Determine the [x, y] coordinate at the center of the cell enclosing the given text.  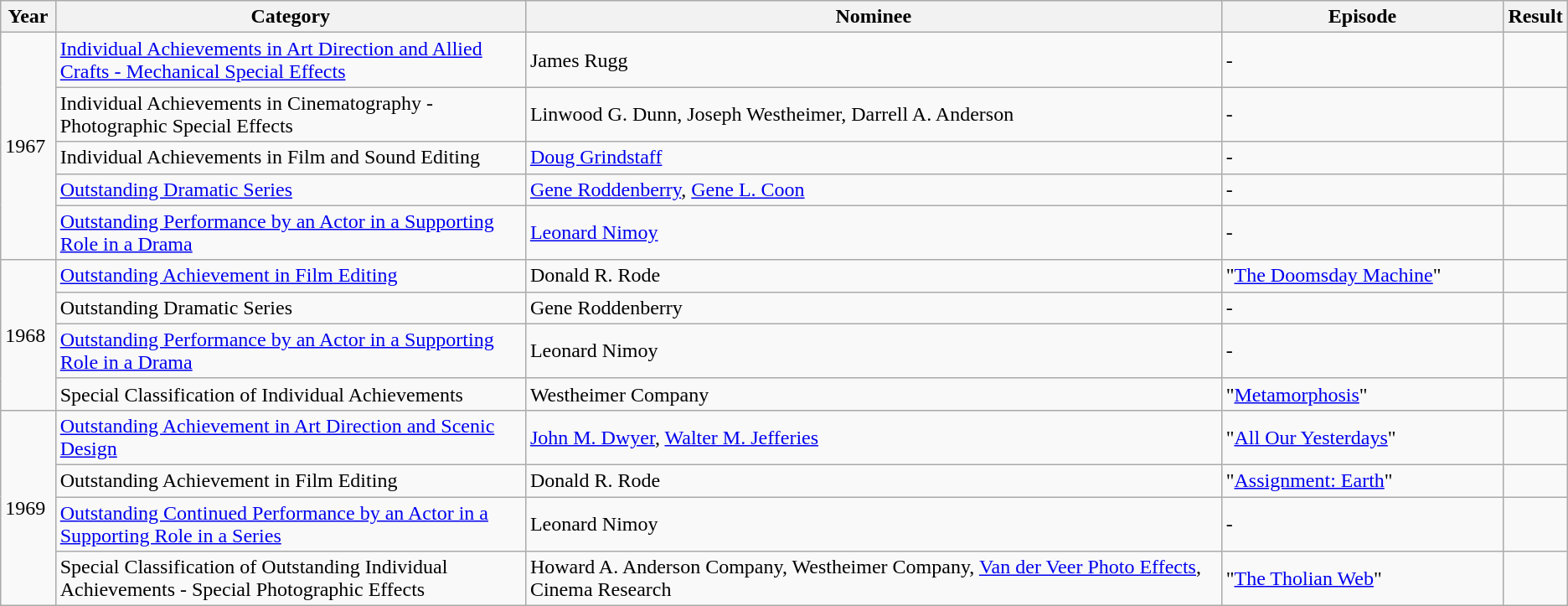
Nominee [873, 17]
John M. Dwyer, Walter M. Jefferies [873, 438]
Category [290, 17]
Westheimer Company [873, 394]
"The Doomsday Machine" [1362, 276]
Doug Grindstaff [873, 158]
Individual Achievements in Art Direction and Allied Crafts - Mechanical Special Effects [290, 60]
Special Classification of Outstanding Individual Achievements - Special Photographic Effects [290, 578]
Gene Roddenberry [873, 308]
1969 [28, 508]
Individual Achievements in Film and Sound Editing [290, 158]
"Assignment: Earth" [1362, 480]
Special Classification of Individual Achievements [290, 394]
"All Our Yesterdays" [1362, 438]
Year [28, 17]
Result [1535, 17]
Outstanding Continued Performance by an Actor in a Supporting Role in a Series [290, 523]
"The Tholian Web" [1362, 578]
Linwood G. Dunn, Joseph Westheimer, Darrell A. Anderson [873, 114]
1967 [28, 146]
Episode [1362, 17]
James Rugg [873, 60]
Individual Achievements in Cinematography - Photographic Special Effects [290, 114]
Outstanding Achievement in Art Direction and Scenic Design [290, 438]
"Metamorphosis" [1362, 394]
Gene Roddenberry, Gene L. Coon [873, 189]
Howard A. Anderson Company, Westheimer Company, Van der Veer Photo Effects, Cinema Research [873, 578]
1968 [28, 335]
